Identify which cell holds the provided text, then report its [X, Y] central coordinate. 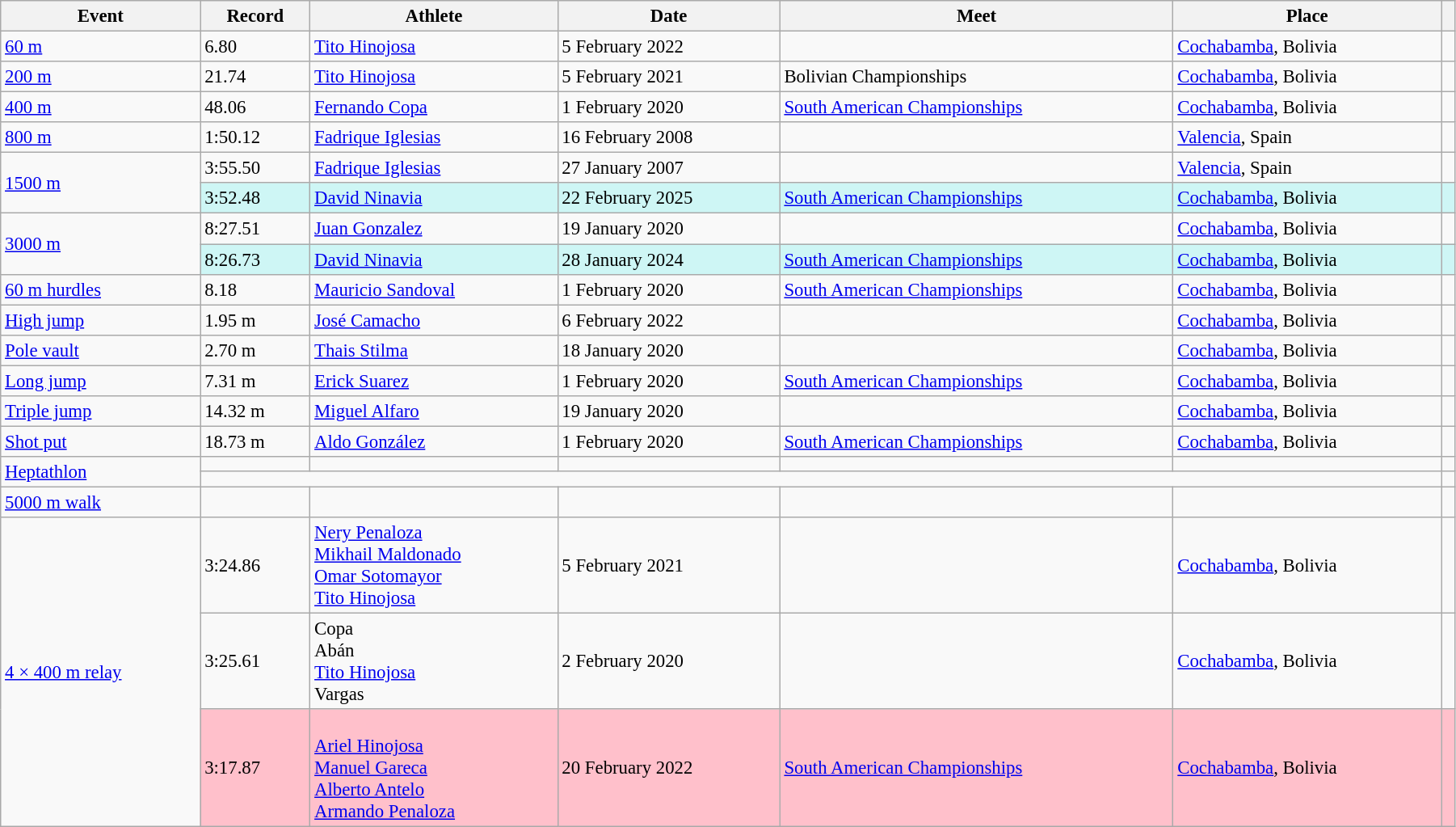
27 January 2007 [669, 168]
Athlete [434, 16]
Juan Gonzalez [434, 229]
Meet [976, 16]
60 m hurdles [100, 289]
Mauricio Sandoval [434, 289]
Ariel HinojosaManuel GarecaAlberto AnteloArmando Penaloza [434, 768]
200 m [100, 77]
José Camacho [434, 320]
3:24.86 [255, 566]
Record [255, 16]
28 January 2024 [669, 259]
1.95 m [255, 320]
18.73 m [255, 441]
3000 m [100, 244]
6 February 2022 [669, 320]
Place [1307, 16]
Fernando Copa [434, 108]
CopaAbánTito HinojosaVargas [434, 661]
Bolivian Championships [976, 77]
7.31 m [255, 381]
Aldo González [434, 441]
8.18 [255, 289]
3:17.87 [255, 768]
Long jump [100, 381]
8:26.73 [255, 259]
8:27.51 [255, 229]
21.74 [255, 77]
Event [100, 16]
Heptathlon [100, 472]
Miguel Alfaro [434, 411]
1:50.12 [255, 137]
400 m [100, 108]
1500 m [100, 183]
2.70 m [255, 350]
4 × 400 m relay [100, 673]
22 February 2025 [669, 198]
14.32 m [255, 411]
2 February 2020 [669, 661]
5000 m walk [100, 502]
Pole vault [100, 350]
Nery PenalozaMikhail MaldonadoOmar SotomayorTito Hinojosa [434, 566]
6.80 [255, 47]
48.06 [255, 108]
16 February 2008 [669, 137]
60 m [100, 47]
Erick Suarez [434, 381]
18 January 2020 [669, 350]
Thais Stilma [434, 350]
800 m [100, 137]
High jump [100, 320]
Shot put [100, 441]
5 February 2022 [669, 47]
20 February 2022 [669, 768]
3:25.61 [255, 661]
3:52.48 [255, 198]
Date [669, 16]
3:55.50 [255, 168]
Triple jump [100, 411]
